Extract the [X, Y] coordinate from the center of the cell holding the provided text.  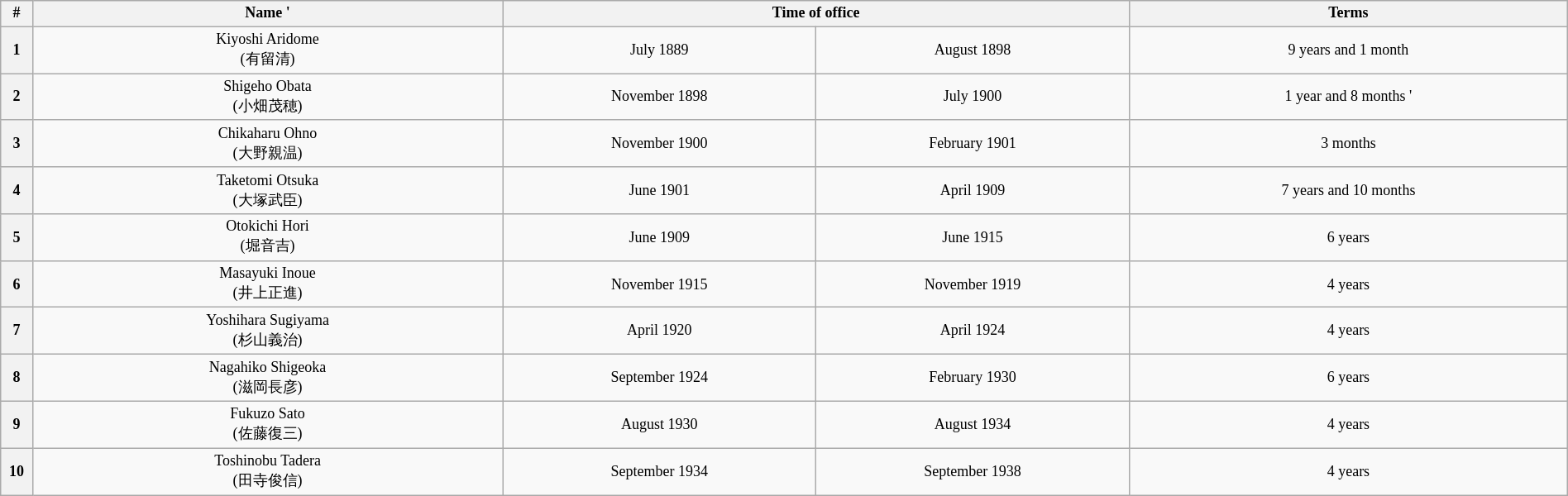
September 1938 [973, 471]
3 [17, 144]
September 1934 [660, 471]
April 1924 [973, 331]
February 1930 [973, 379]
February 1901 [973, 144]
Name ' [267, 13]
Otokichi Hori(堀音吉) [267, 238]
April 1920 [660, 331]
3 months [1349, 144]
June 1915 [973, 238]
Toshinobu Tadera(田寺俊信) [267, 471]
Yoshihara Sugiyama(杉山義治) [267, 331]
November 1898 [660, 98]
Terms [1349, 13]
2 [17, 98]
August 1930 [660, 425]
Kiyoshi Aridome(有留清) [267, 50]
June 1901 [660, 190]
Fukuzo Sato(佐藤復三) [267, 425]
November 1915 [660, 284]
9 years and 1 month [1349, 50]
7 [17, 331]
July 1900 [973, 98]
August 1898 [973, 50]
# [17, 13]
1 [17, 50]
Chikaharu Ohno(大野親温) [267, 144]
10 [17, 471]
November 1919 [973, 284]
Shigeho Obata(小畑茂穂) [267, 98]
Masayuki Inoue(井上正進) [267, 284]
Taketomi Otsuka(大塚武臣) [267, 190]
6 [17, 284]
Nagahiko Shigeoka(滋岡長彦) [267, 379]
July 1889 [660, 50]
5 [17, 238]
7 years and 10 months [1349, 190]
Time of office [816, 13]
November 1900 [660, 144]
April 1909 [973, 190]
September 1924 [660, 379]
4 [17, 190]
1 year and 8 months ' [1349, 98]
August 1934 [973, 425]
June 1909 [660, 238]
8 [17, 379]
9 [17, 425]
